Pinpoint the cell where the given text exists, returning its (X, Y) midpoint coordinate. 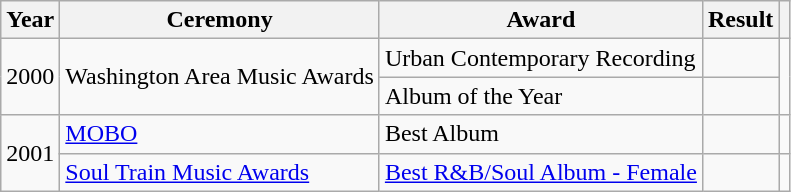
MOBO (220, 134)
Best Album (540, 134)
Ceremony (220, 20)
Urban Contemporary Recording (540, 58)
Washington Area Music Awards (220, 77)
Result (740, 20)
Best R&B/Soul Album - Female (540, 172)
Year (30, 20)
Soul Train Music Awards (220, 172)
2000 (30, 77)
Album of the Year (540, 96)
Award (540, 20)
2001 (30, 153)
